Identify which cell holds the provided text, then report its [X, Y] central coordinate. 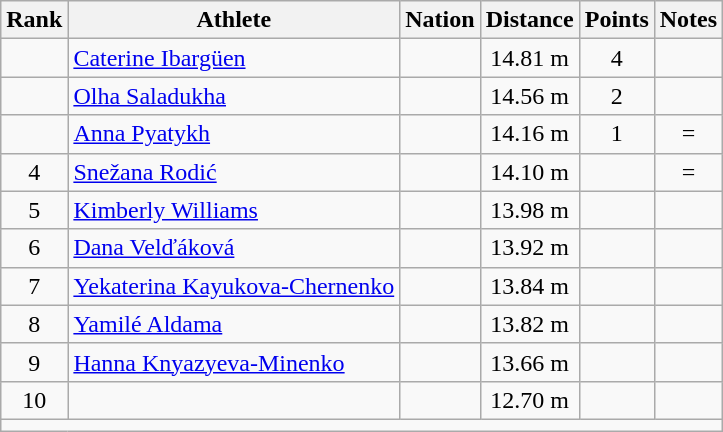
Dana Velďáková [234, 248]
Anna Pyatykh [234, 134]
13.84 m [530, 286]
Yekaterina Kayukova-Chernenko [234, 286]
14.10 m [530, 172]
Points [616, 20]
12.70 m [530, 400]
14.81 m [530, 58]
2 [616, 96]
Distance [530, 20]
14.16 m [530, 134]
8 [34, 324]
13.66 m [530, 362]
Rank [34, 20]
Hanna Knyazyeva-Minenko [234, 362]
13.92 m [530, 248]
6 [34, 248]
1 [616, 134]
14.56 m [530, 96]
Athlete [234, 20]
5 [34, 210]
13.82 m [530, 324]
Yamilé Aldama [234, 324]
Notes [688, 20]
13.98 m [530, 210]
9 [34, 362]
Caterine Ibargüen [234, 58]
Snežana Rodić [234, 172]
Olha Saladukha [234, 96]
Nation [440, 20]
Kimberly Williams [234, 210]
10 [34, 400]
7 [34, 286]
